Locate the cell with the specified text and output its [x, y] center coordinate. 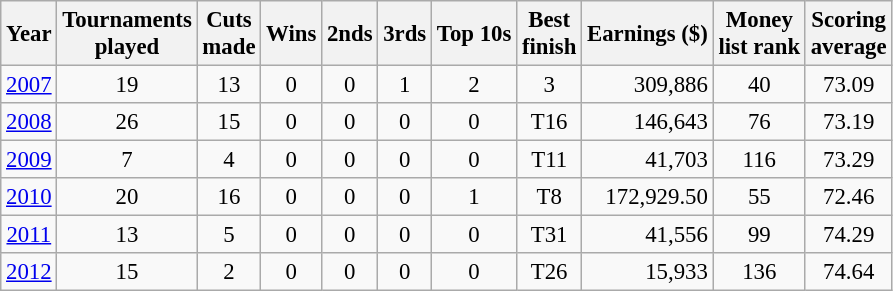
Scoringaverage [848, 34]
5 [229, 235]
Earnings ($) [648, 34]
16 [229, 197]
172,929.50 [648, 197]
41,556 [648, 235]
19 [127, 85]
2011 [29, 235]
Tournamentsplayed [127, 34]
146,643 [648, 122]
2007 [29, 85]
Wins [292, 34]
40 [759, 85]
99 [759, 235]
55 [759, 197]
Bestfinish [550, 34]
T11 [550, 160]
2 [474, 85]
3 [550, 85]
26 [127, 122]
15 [229, 122]
2010 [29, 197]
74.29 [848, 235]
76 [759, 122]
73.29 [848, 160]
3rds [405, 34]
Cutsmade [229, 34]
72.46 [848, 197]
116 [759, 160]
41,703 [648, 160]
7 [127, 160]
4 [229, 160]
2009 [29, 160]
T8 [550, 197]
T31 [550, 235]
20 [127, 197]
73.19 [848, 122]
309,886 [648, 85]
Year [29, 34]
73.09 [848, 85]
T16 [550, 122]
2nds [350, 34]
Moneylist rank [759, 34]
2008 [29, 122]
Top 10s [474, 34]
